Identify which cell holds the provided text, then report its (X, Y) central coordinate. 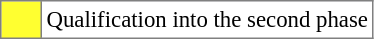
Qualification into the second phase (207, 20)
